Pinpoint the cell where the given text exists, returning its [X, Y] midpoint coordinate. 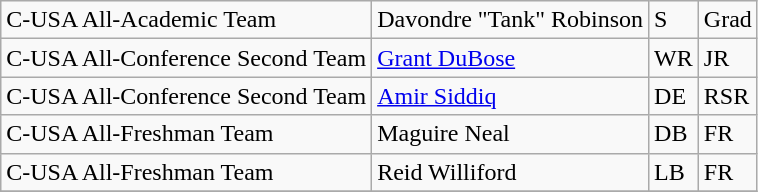
WR [674, 58]
Grant DuBose [510, 58]
Reid Williford [510, 172]
Grad [728, 20]
DE [674, 96]
C-USA All-Academic Team [186, 20]
Davondre "Tank" Robinson [510, 20]
LB [674, 172]
RSR [728, 96]
JR [728, 58]
S [674, 20]
DB [674, 134]
Maguire Neal [510, 134]
Amir Siddiq [510, 96]
